Extract the [x, y] coordinate from the center of the cell holding the provided text.  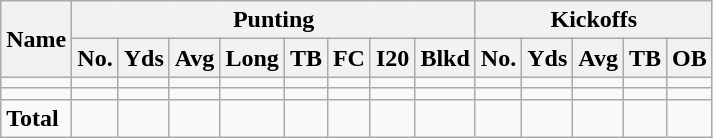
Long [252, 58]
Total [36, 118]
Punting [274, 20]
FC [348, 58]
Kickoffs [594, 20]
I20 [392, 58]
Name [36, 39]
OB [690, 58]
Blkd [445, 58]
